For the text-containing cell, return its midpoint in [x, y] coordinate format. 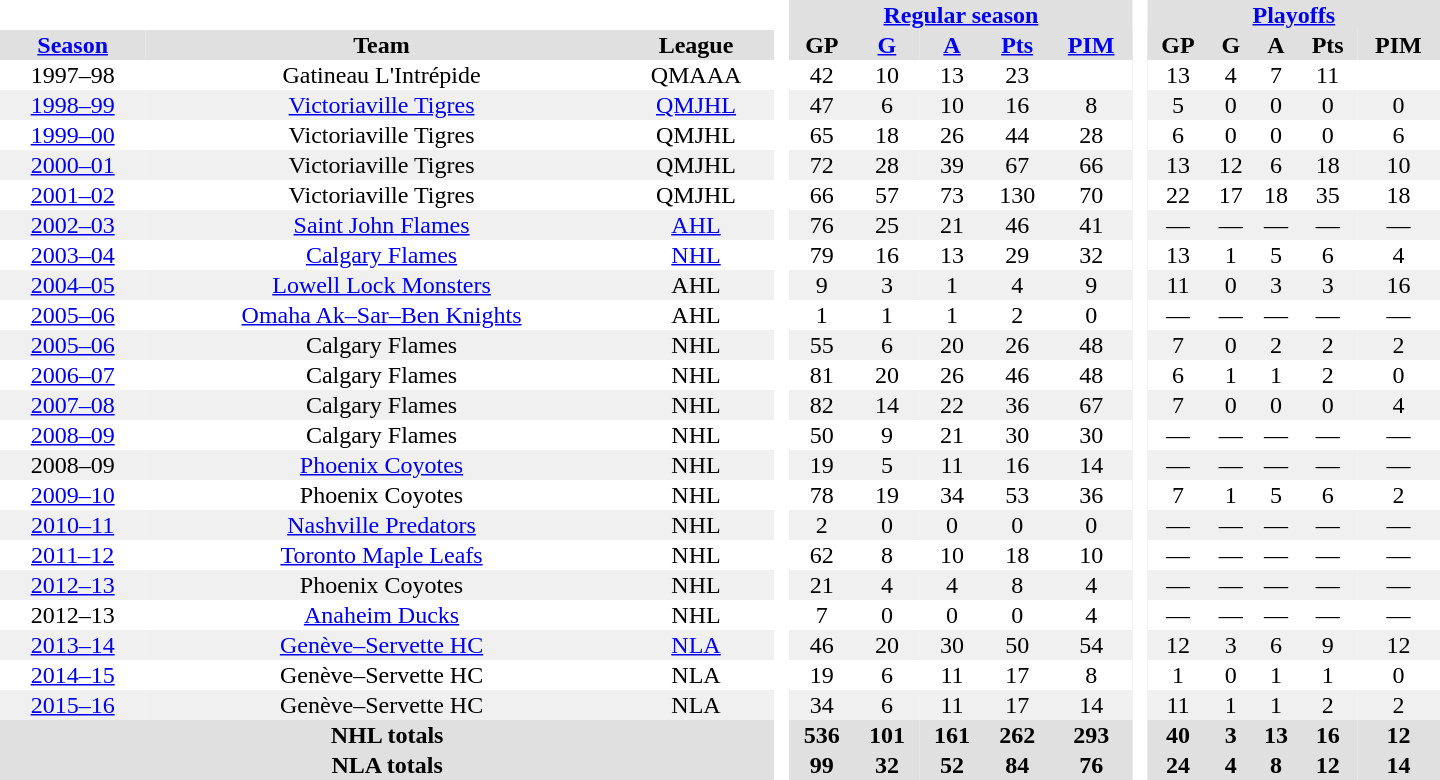
League [696, 45]
73 [952, 195]
NLA totals [387, 765]
Playoffs [1294, 15]
Lowell Lock Monsters [382, 285]
25 [886, 225]
2001–02 [72, 195]
44 [1018, 135]
QMAAA [696, 75]
Season [72, 45]
65 [822, 135]
2013–14 [72, 645]
Anaheim Ducks [382, 615]
78 [822, 495]
62 [822, 555]
262 [1018, 735]
70 [1092, 195]
Saint John Flames [382, 225]
84 [1018, 765]
54 [1092, 645]
39 [952, 165]
NHL totals [387, 735]
2006–07 [72, 375]
2015–16 [72, 705]
2010–11 [72, 525]
Omaha Ak–Sar–Ben Knights [382, 315]
57 [886, 195]
40 [1178, 735]
Nashville Predators [382, 525]
2011–12 [72, 555]
99 [822, 765]
1997–98 [72, 75]
72 [822, 165]
2007–08 [72, 405]
2000–01 [72, 165]
536 [822, 735]
1998–99 [72, 105]
Toronto Maple Leafs [382, 555]
29 [1018, 255]
47 [822, 105]
23 [1018, 75]
55 [822, 345]
Team [382, 45]
130 [1018, 195]
35 [1327, 195]
2014–15 [72, 675]
52 [952, 765]
2002–03 [72, 225]
161 [952, 735]
24 [1178, 765]
53 [1018, 495]
1999–00 [72, 135]
Gatineau L'Intrépide [382, 75]
79 [822, 255]
41 [1092, 225]
101 [886, 735]
81 [822, 375]
Regular season [960, 15]
2009–10 [72, 495]
2004–05 [72, 285]
82 [822, 405]
293 [1092, 735]
42 [822, 75]
2003–04 [72, 255]
